Pinpoint the cell where the given text exists, returning its (x, y) midpoint coordinate. 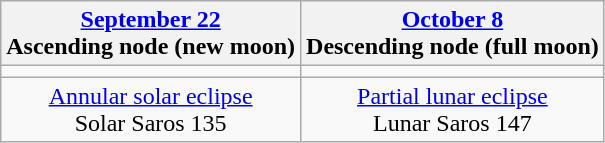
September 22Ascending node (new moon) (151, 34)
Annular solar eclipseSolar Saros 135 (151, 110)
October 8Descending node (full moon) (453, 34)
Partial lunar eclipseLunar Saros 147 (453, 110)
